Locate the cell with the specified text and output its (x, y) center coordinate. 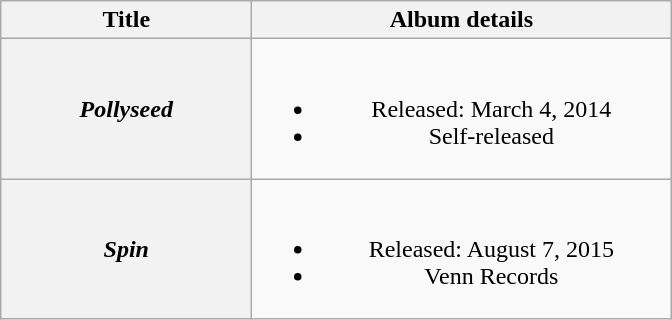
Spin (126, 249)
Title (126, 20)
Pollyseed (126, 109)
Album details (462, 20)
Released: August 7, 2015Venn Records (462, 249)
Released: March 4, 2014Self-released (462, 109)
